Search for the cell housing the specified text and yield its [X, Y] center coordinate. 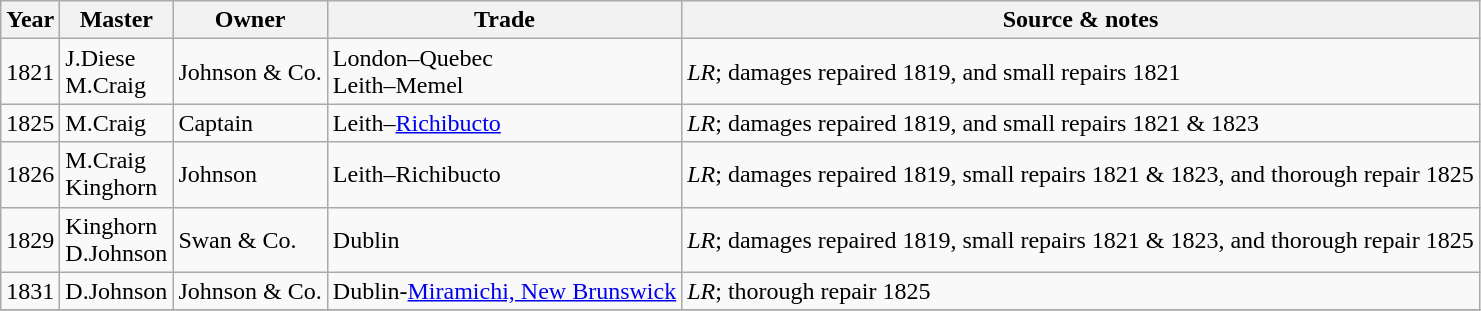
LR; thorough repair 1825 [1081, 291]
Year [30, 20]
Captain [250, 123]
1829 [30, 240]
London–QuebecLeith–Memel [504, 72]
1821 [30, 72]
1831 [30, 291]
Master [116, 20]
KinghornD.Johnson [116, 240]
1825 [30, 123]
1826 [30, 174]
Trade [504, 20]
Dublin-Miramichi, New Brunswick [504, 291]
D.Johnson [116, 291]
M.CraigKinghorn [116, 174]
LR; damages repaired 1819, and small repairs 1821 & 1823 [1081, 123]
Johnson [250, 174]
Source & notes [1081, 20]
J.DieseM.Craig [116, 72]
Swan & Co. [250, 240]
Dublin [504, 240]
LR; damages repaired 1819, and small repairs 1821 [1081, 72]
M.Craig [116, 123]
Owner [250, 20]
